Return the [x, y] coordinate for the center point of the cell that contains the specified text.  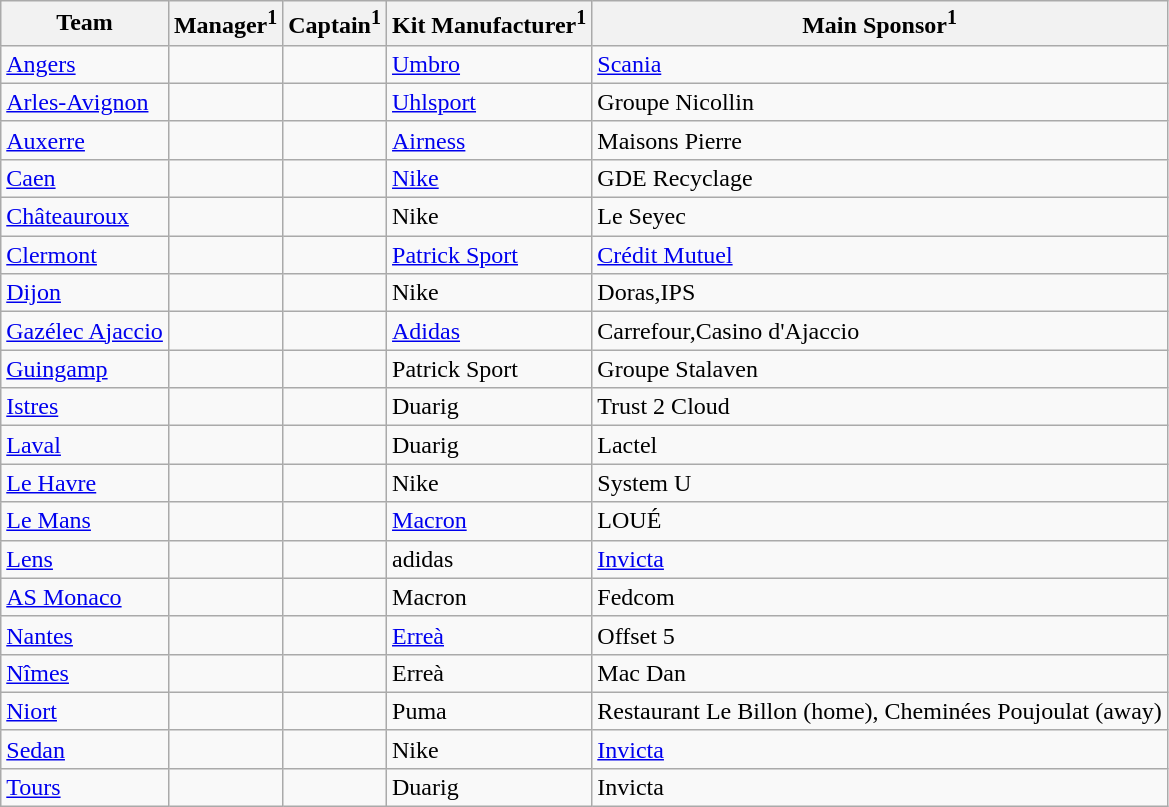
Châteauroux [85, 217]
Le Seyec [880, 217]
Laval [85, 445]
Clermont [85, 255]
System U [880, 483]
Restaurant Le Billon (home), Cheminées Poujoulat (away) [880, 711]
GDE Recyclage [880, 178]
LOUÉ [880, 521]
Uhlsport [490, 102]
Dijon [85, 293]
Crédit Mutuel [880, 255]
Lens [85, 559]
Kit Manufacturer1 [490, 24]
Trust 2 Cloud [880, 407]
Gazélec Ajaccio [85, 331]
Caen [85, 178]
Carrefour,Casino d'Ajaccio [880, 331]
Umbro [490, 64]
Puma [490, 711]
Captain1 [335, 24]
Le Mans [85, 521]
Lactel [880, 445]
Groupe Nicollin [880, 102]
Arles-Avignon [85, 102]
Airness [490, 140]
Maisons Pierre [880, 140]
Offset 5 [880, 635]
Adidas [490, 331]
Nantes [85, 635]
Fedcom [880, 597]
Guingamp [85, 369]
Sedan [85, 749]
Team [85, 24]
Scania [880, 64]
Nîmes [85, 673]
Groupe Stalaven [880, 369]
Niort [85, 711]
Auxerre [85, 140]
adidas [490, 559]
Le Havre [85, 483]
Mac Dan [880, 673]
Doras,IPS [880, 293]
Tours [85, 787]
Main Sponsor1 [880, 24]
Angers [85, 64]
AS Monaco [85, 597]
Manager1 [225, 24]
Istres [85, 407]
